Locate the cell with the specified text and output its [X, Y] center coordinate. 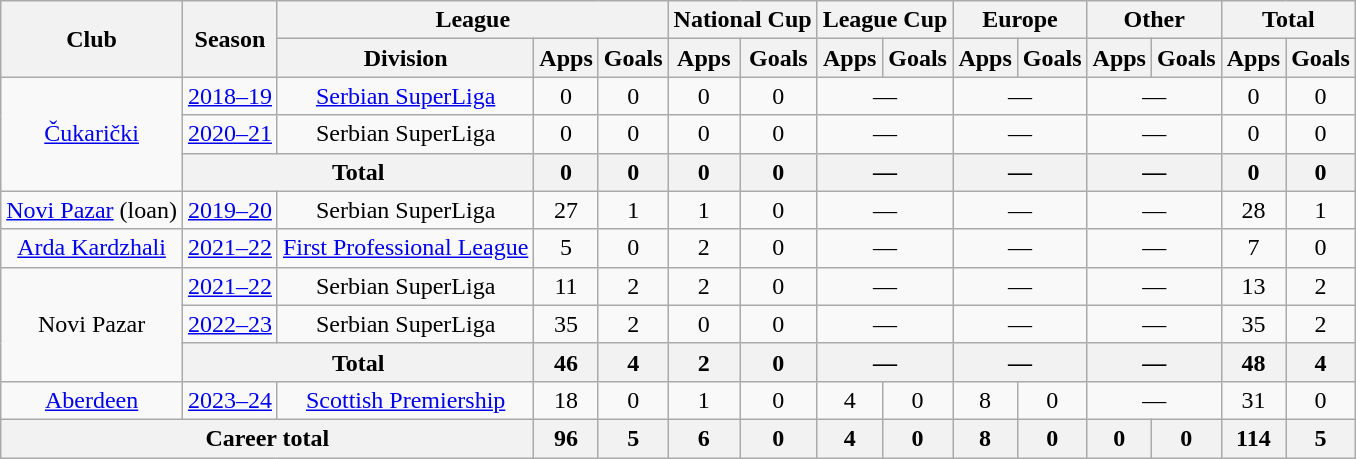
2020–21 [230, 134]
League [472, 20]
28 [1253, 210]
Arda Kardzhali [92, 248]
31 [1253, 400]
Division [405, 58]
Scottish Premiership [405, 400]
7 [1253, 248]
2018–19 [230, 96]
46 [566, 362]
18 [566, 400]
League Cup [885, 20]
27 [566, 210]
First Professional League [405, 248]
Čukarički [92, 134]
2022–23 [230, 324]
Club [92, 39]
114 [1253, 438]
96 [566, 438]
Aberdeen [92, 400]
6 [704, 438]
Season [230, 39]
Novi Pazar (loan) [92, 210]
2019–20 [230, 210]
National Cup [742, 20]
13 [1253, 286]
Other [1154, 20]
Europe [1020, 20]
Career total [268, 438]
Novi Pazar [92, 324]
11 [566, 286]
48 [1253, 362]
2023–24 [230, 400]
